Capture the cell that displays the provided text and extract its [X, Y] central coordinate. 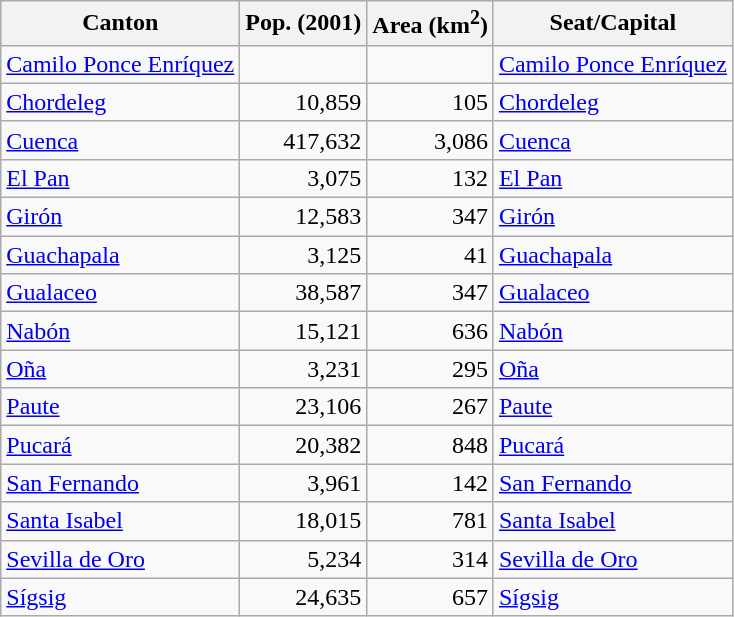
295 [430, 369]
314 [430, 559]
Pop. (2001) [304, 24]
24,635 [304, 597]
267 [430, 407]
Canton [120, 24]
18,015 [304, 521]
41 [430, 255]
38,587 [304, 293]
3,086 [430, 140]
142 [430, 483]
3,075 [304, 178]
20,382 [304, 445]
3,961 [304, 483]
636 [430, 331]
3,231 [304, 369]
Seat/Capital [612, 24]
15,121 [304, 331]
105 [430, 102]
Area (km2) [430, 24]
781 [430, 521]
23,106 [304, 407]
417,632 [304, 140]
848 [430, 445]
657 [430, 597]
5,234 [304, 559]
132 [430, 178]
12,583 [304, 217]
3,125 [304, 255]
10,859 [304, 102]
